Pinpoint the cell where the given text exists, returning its (X, Y) midpoint coordinate. 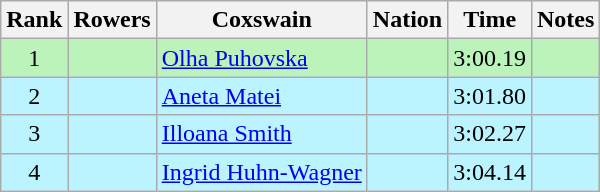
3:04.14 (490, 172)
3:01.80 (490, 96)
Aneta Matei (262, 96)
Rowers (112, 20)
Notes (565, 20)
Coxswain (262, 20)
3:00.19 (490, 58)
Rank (34, 20)
1 (34, 58)
3:02.27 (490, 134)
Illoana Smith (262, 134)
2 (34, 96)
Olha Puhovska (262, 58)
3 (34, 134)
Ingrid Huhn-Wagner (262, 172)
Time (490, 20)
Nation (407, 20)
4 (34, 172)
